Identify which cell holds the provided text, then report its (X, Y) central coordinate. 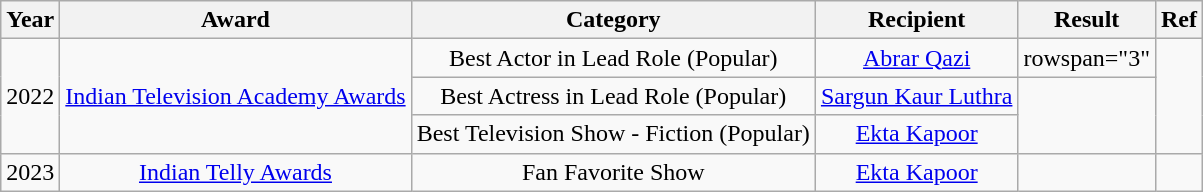
Recipient (916, 20)
Result (1087, 20)
Indian Telly Awards (236, 172)
rowspan="3" (1087, 58)
Abrar Qazi (916, 58)
Best Actor in Lead Role (Popular) (613, 58)
Indian Television Academy Awards (236, 96)
Year (30, 20)
Category (613, 20)
Award (236, 20)
Ref (1178, 20)
Best Television Show - Fiction (Popular) (613, 134)
Best Actress in Lead Role (Popular) (613, 96)
Sargun Kaur Luthra (916, 96)
2023 (30, 172)
2022 (30, 96)
Fan Favorite Show (613, 172)
